Locate the cell with the specified text and output its (X, Y) center coordinate. 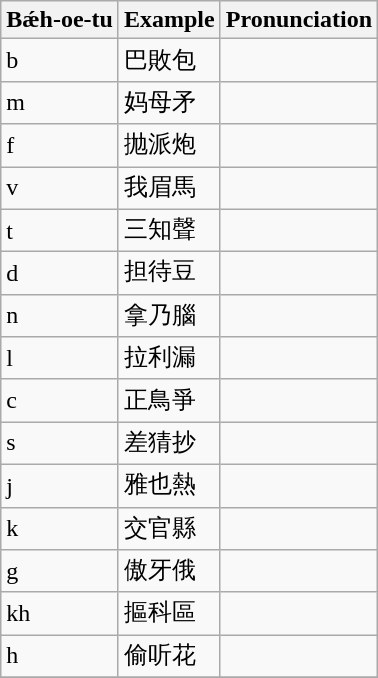
我眉馬 (169, 188)
交官縣 (169, 528)
巴敗包 (169, 60)
c (60, 400)
傲牙俄 (169, 572)
b (60, 60)
n (60, 316)
f (60, 146)
Bǽh-oe-tu (60, 20)
l (60, 358)
kh (60, 614)
k (60, 528)
偷听花 (169, 656)
抛派炮 (169, 146)
d (60, 274)
差猜抄 (169, 444)
三知聲 (169, 230)
担待豆 (169, 274)
m (60, 102)
v (60, 188)
拉利漏 (169, 358)
Example (169, 20)
雅也熱 (169, 486)
h (60, 656)
j (60, 486)
拿乃腦 (169, 316)
摳科區 (169, 614)
g (60, 572)
t (60, 230)
妈母矛 (169, 102)
正鳥爭 (169, 400)
Pronunciation (298, 20)
s (60, 444)
